Locate the cell with the specified text and output its [X, Y] center coordinate. 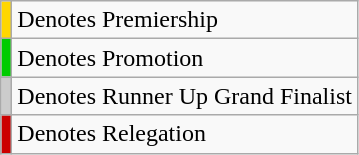
Denotes Runner Up Grand Finalist [185, 96]
Denotes Promotion [185, 58]
Denotes Relegation [185, 134]
Denotes Premiership [185, 20]
